Search for the cell housing the specified text and yield its (X, Y) center coordinate. 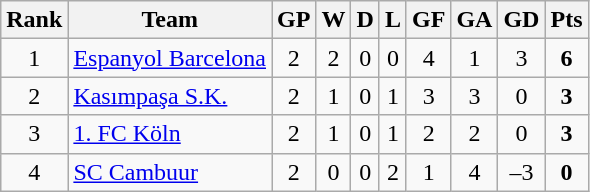
1. FC Köln (170, 134)
GP (294, 20)
–3 (522, 172)
GD (522, 20)
Rank (34, 20)
Team (170, 20)
GA (474, 20)
W (334, 20)
D (365, 20)
SC Cambuur (170, 172)
GF (428, 20)
Pts (566, 20)
L (392, 20)
Espanyol Barcelona (170, 58)
Kasımpaşa S.K. (170, 96)
6 (566, 58)
